Detect which cell encompasses the target text, then output its [X, Y] center coordinate. 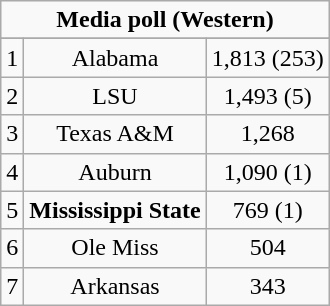
Mississippi State [115, 210]
Texas A&M [115, 134]
1,493 (5) [268, 96]
Media poll (Western) [166, 20]
Arkansas [115, 286]
1,268 [268, 134]
Auburn [115, 172]
Alabama [115, 58]
3 [12, 134]
LSU [115, 96]
6 [12, 248]
7 [12, 286]
5 [12, 210]
1,813 (253) [268, 58]
343 [268, 286]
1,090 (1) [268, 172]
504 [268, 248]
1 [12, 58]
2 [12, 96]
4 [12, 172]
Ole Miss [115, 248]
769 (1) [268, 210]
